Provide the (X, Y) coordinate of the cell's center where the given text is located.  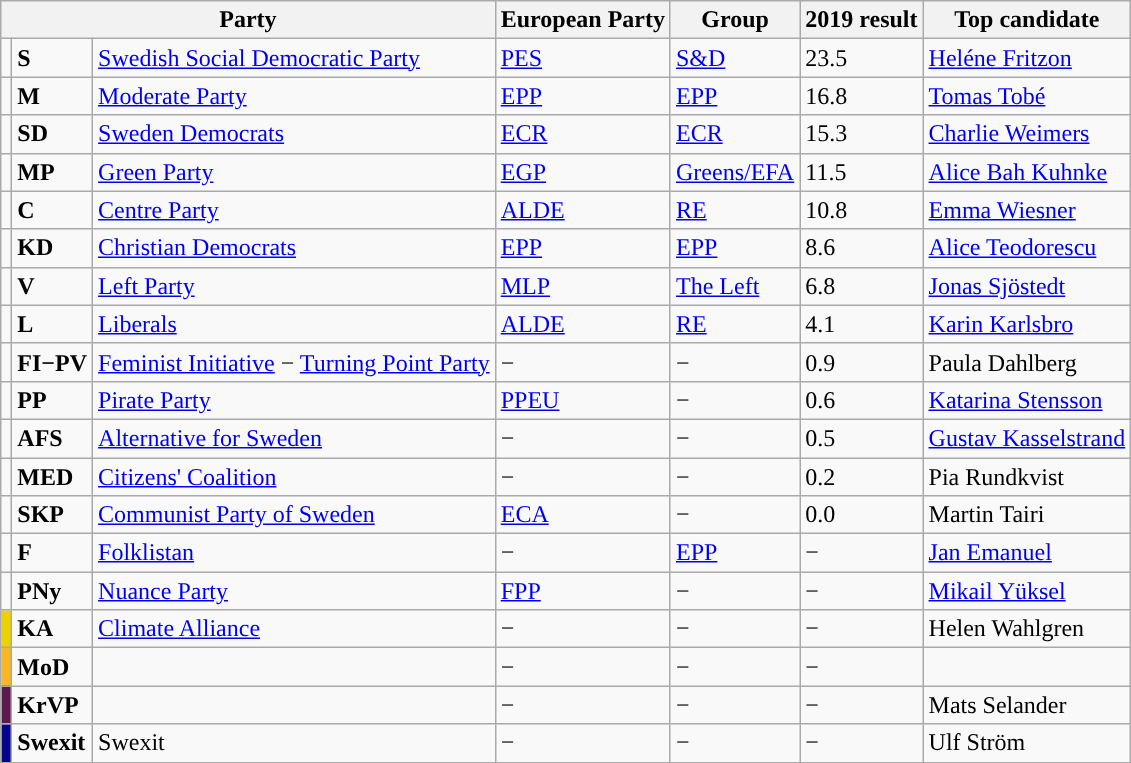
Citizens' Coalition (294, 477)
Nuance Party (294, 591)
23.5 (862, 58)
Group (734, 20)
0.5 (862, 438)
2019 result (862, 20)
Alice Teodorescu (1027, 248)
Greens/EFA (734, 172)
Pia Rundkvist (1027, 477)
Gustav Kasselstrand (1027, 438)
8.6 (862, 248)
Alternative for Sweden (294, 438)
0.2 (862, 477)
European Party (582, 20)
ECA (582, 515)
Green Party (294, 172)
MLP (582, 286)
Left Party (294, 286)
FI−PV (52, 362)
Pirate Party (294, 400)
AFS (52, 438)
PNy (52, 591)
Helen Wahlgren (1027, 629)
Folklistan (294, 553)
0.6 (862, 400)
PES (582, 58)
Liberals (294, 324)
Communist Party of Sweden (294, 515)
MP (52, 172)
Heléne Fritzon (1027, 58)
EGP (582, 172)
KrVP (52, 705)
Mikail Yüksel (1027, 591)
Jan Emanuel (1027, 553)
Ulf Ström (1027, 743)
M (52, 96)
F (52, 553)
Party (248, 20)
11.5 (862, 172)
PP (52, 400)
KA (52, 629)
MoD (52, 667)
Top candidate (1027, 20)
0.9 (862, 362)
Emma Wiesner (1027, 210)
Jonas Sjöstedt (1027, 286)
Alice Bah Kuhnke (1027, 172)
Centre Party (294, 210)
10.8 (862, 210)
SKP (52, 515)
S&D (734, 58)
Christian Democrats (294, 248)
Karin Karlsbro (1027, 324)
0.0 (862, 515)
C (52, 210)
Martin Tairi (1027, 515)
Climate Alliance (294, 629)
Paula Dahlberg (1027, 362)
6.8 (862, 286)
L (52, 324)
KD (52, 248)
SD (52, 134)
Swedish Social Democratic Party (294, 58)
Sweden Democrats (294, 134)
V (52, 286)
Moderate Party (294, 96)
15.3 (862, 134)
FPP (582, 591)
PPEU (582, 400)
Tomas Tobé (1027, 96)
MED (52, 477)
Katarina Stensson (1027, 400)
Feminist Initiative − Turning Point Party (294, 362)
S (52, 58)
16.8 (862, 96)
The Left (734, 286)
Mats Selander (1027, 705)
4.1 (862, 324)
Charlie Weimers (1027, 134)
